Return the (x, y) coordinate for the center point of the cell that contains the specified text.  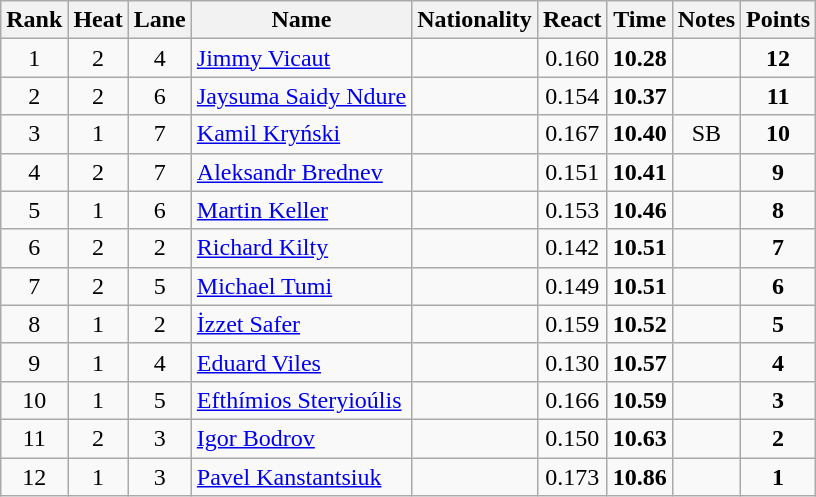
Name (301, 20)
0.149 (572, 286)
Heat (98, 20)
Eduard Viles (301, 362)
Rank (34, 20)
Points (778, 20)
10.37 (640, 96)
0.130 (572, 362)
10.46 (640, 210)
10.57 (640, 362)
0.159 (572, 324)
10.41 (640, 172)
10.52 (640, 324)
0.160 (572, 58)
10.86 (640, 477)
0.167 (572, 134)
Lane (160, 20)
0.153 (572, 210)
Aleksandr Brednev (301, 172)
Pavel Kanstantsiuk (301, 477)
Martin Keller (301, 210)
Michael Tumi (301, 286)
Notes (706, 20)
0.150 (572, 438)
Time (640, 20)
İzzet Safer (301, 324)
0.173 (572, 477)
Jaysuma Saidy Ndure (301, 96)
Jimmy Vicaut (301, 58)
0.166 (572, 400)
Richard Kilty (301, 248)
Kamil Kryński (301, 134)
Efthímios Steryioúlis (301, 400)
0.142 (572, 248)
0.151 (572, 172)
10.59 (640, 400)
0.154 (572, 96)
10.28 (640, 58)
SB (706, 134)
10.40 (640, 134)
Nationality (475, 20)
React (572, 20)
Igor Bodrov (301, 438)
10.63 (640, 438)
